Extract the (x, y) coordinate from the center of the cell holding the provided text.  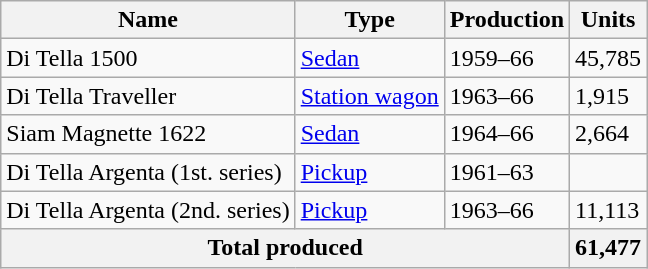
Di Tella Argenta (1st. series) (148, 172)
2,664 (608, 134)
1964–66 (506, 134)
45,785 (608, 58)
Di Tella Traveller (148, 96)
61,477 (608, 248)
11,113 (608, 210)
Station wagon (370, 96)
Total produced (286, 248)
Production (506, 20)
Di Tella 1500 (148, 58)
1961–63 (506, 172)
Name (148, 20)
1959–66 (506, 58)
Type (370, 20)
Di Tella Argenta (2nd. series) (148, 210)
Siam Magnette 1622 (148, 134)
Units (608, 20)
1,915 (608, 96)
